Return the (x, y) coordinate for the center point of the cell that contains the specified text.  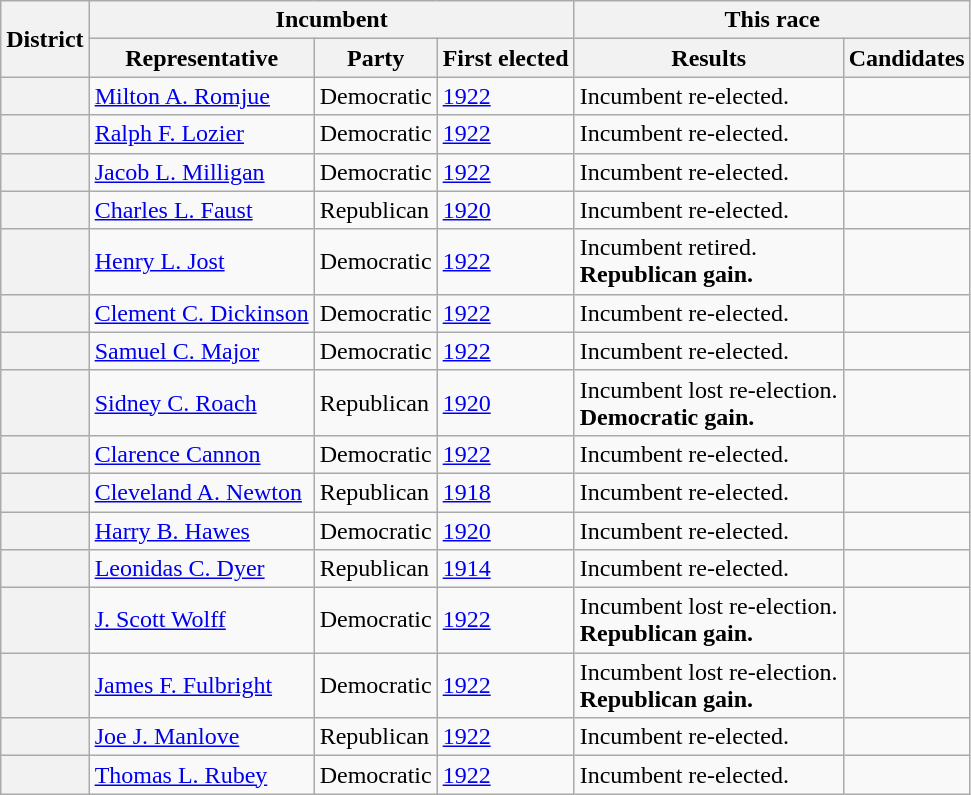
Henry L. Jost (202, 262)
James F. Fulbright (202, 686)
Incumbent (332, 20)
Harry B. Hawes (202, 531)
District (45, 39)
Results (708, 58)
Clement C. Dickinson (202, 313)
Representative (202, 58)
Party (376, 58)
Candidates (906, 58)
Incumbent lost re-election.Democratic gain. (708, 402)
Clarence Cannon (202, 454)
Ralph F. Lozier (202, 134)
J. Scott Wolff (202, 620)
Jacob L. Milligan (202, 172)
1914 (506, 569)
This race (772, 20)
Charles L. Faust (202, 210)
1918 (506, 492)
Thomas L. Rubey (202, 775)
Joe J. Manlove (202, 737)
First elected (506, 58)
Cleveland A. Newton (202, 492)
Incumbent retired.Republican gain. (708, 262)
Samuel C. Major (202, 351)
Milton A. Romjue (202, 96)
Leonidas C. Dyer (202, 569)
Sidney C. Roach (202, 402)
